Search for the cell housing the specified text and yield its [X, Y] center coordinate. 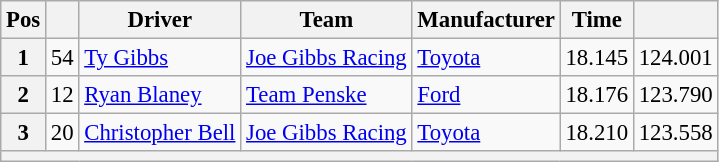
18.145 [596, 58]
3 [24, 133]
Ford [486, 95]
20 [62, 133]
Ryan Blaney [160, 95]
Team Penske [326, 95]
123.558 [676, 133]
2 [24, 95]
18.210 [596, 133]
124.001 [676, 58]
54 [62, 58]
12 [62, 95]
Manufacturer [486, 20]
Driver [160, 20]
123.790 [676, 95]
Team [326, 20]
Time [596, 20]
Pos [24, 20]
18.176 [596, 95]
1 [24, 58]
Ty Gibbs [160, 58]
Christopher Bell [160, 133]
